From the cell containing the given text, extract its center point as (X, Y) coordinate. 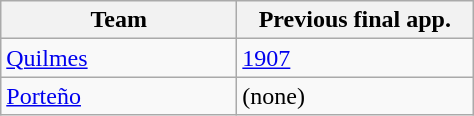
Previous final app. (355, 20)
(none) (355, 96)
Porteño (119, 96)
Quilmes (119, 58)
Team (119, 20)
1907 (355, 58)
